Return the (X, Y) coordinate for the center point of the cell that contains the specified text.  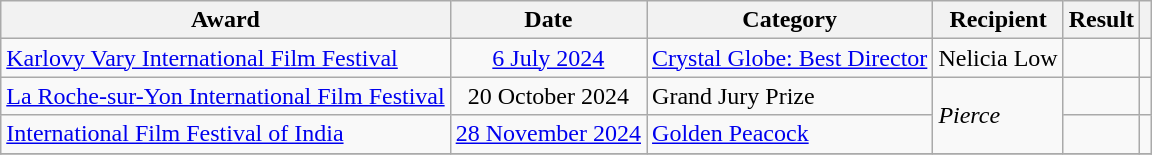
28 November 2024 (548, 134)
Grand Jury Prize (790, 96)
Result (1101, 20)
Award (226, 20)
Pierce (998, 115)
6 July 2024 (548, 58)
20 October 2024 (548, 96)
La Roche-sur-Yon International Film Festival (226, 96)
Golden Peacock (790, 134)
Karlovy Vary International Film Festival (226, 58)
Category (790, 20)
Crystal Globe: Best Director (790, 58)
Nelicia Low (998, 58)
Date (548, 20)
Recipient (998, 20)
International Film Festival of India (226, 134)
